Scan for the cell matching the given text and deliver its [x, y] coordinate at center. 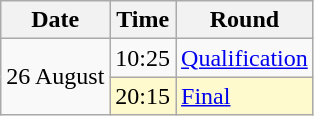
26 August [56, 77]
20:15 [143, 96]
Round [245, 20]
Time [143, 20]
Final [245, 96]
10:25 [143, 58]
Date [56, 20]
Qualification [245, 58]
